Capture the cell that displays the provided text and extract its [x, y] central coordinate. 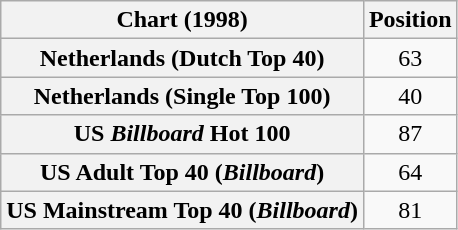
Netherlands (Single Top 100) [182, 96]
US Mainstream Top 40 (Billboard) [182, 210]
US Billboard Hot 100 [182, 134]
40 [410, 96]
US Adult Top 40 (Billboard) [182, 172]
Position [410, 20]
64 [410, 172]
63 [410, 58]
81 [410, 210]
Netherlands (Dutch Top 40) [182, 58]
Chart (1998) [182, 20]
87 [410, 134]
